Output the (x, y) coordinate of the center of the cell containing the given text.  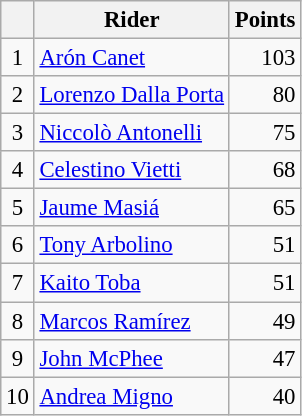
47 (264, 358)
Kaito Toba (132, 283)
10 (18, 396)
7 (18, 283)
4 (18, 170)
Tony Arbolino (132, 245)
75 (264, 133)
3 (18, 133)
Lorenzo Dalla Porta (132, 95)
Celestino Vietti (132, 170)
Andrea Migno (132, 396)
Jaume Masiá (132, 208)
80 (264, 95)
1 (18, 58)
103 (264, 58)
Arón Canet (132, 58)
8 (18, 321)
Rider (132, 20)
2 (18, 95)
John McPhee (132, 358)
5 (18, 208)
9 (18, 358)
40 (264, 396)
49 (264, 321)
6 (18, 245)
Points (264, 20)
Marcos Ramírez (132, 321)
65 (264, 208)
Niccolò Antonelli (132, 133)
68 (264, 170)
